Return the (X, Y) coordinate for the center point of the cell that contains the specified text.  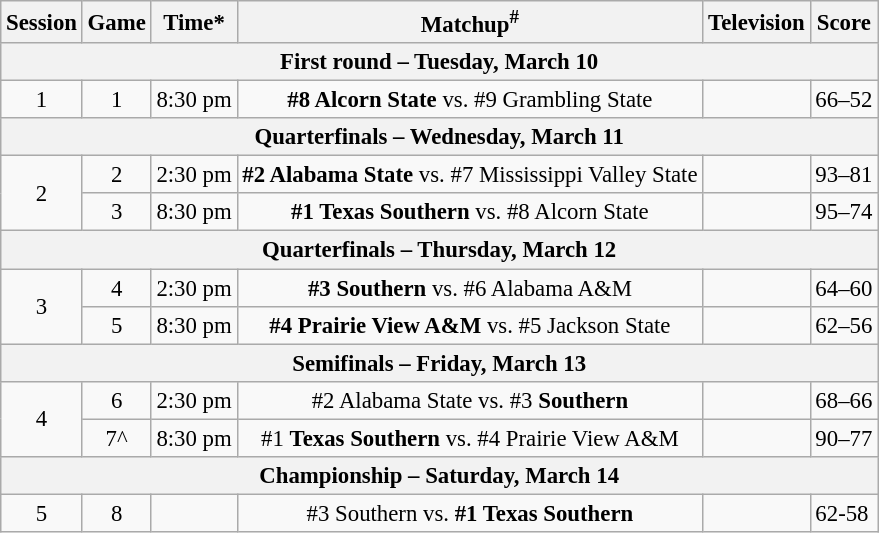
64–60 (844, 288)
6 (116, 400)
Score (844, 22)
62–56 (844, 325)
#3 Southern vs. #6 Alabama A&M (470, 288)
68–66 (844, 400)
#3 Southern vs. #1 Texas Southern (470, 513)
8 (116, 513)
62-58 (844, 513)
90–77 (844, 438)
93–81 (844, 175)
Championship – Saturday, March 14 (440, 476)
Matchup# (470, 22)
#1 Texas Southern vs. #4 Prairie View A&M (470, 438)
Time* (194, 22)
#4 Prairie View A&M vs. #5 Jackson State (470, 325)
Quarterfinals – Wednesday, March 11 (440, 137)
Semifinals – Friday, March 13 (440, 363)
7^ (116, 438)
#2 Alabama State vs. #3 Southern (470, 400)
#2 Alabama State vs. #7 Mississippi Valley State (470, 175)
First round – Tuesday, March 10 (440, 62)
#8 Alcorn State vs. #9 Grambling State (470, 100)
95–74 (844, 213)
#1 Texas Southern vs. #8 Alcorn State (470, 213)
Game (116, 22)
Session (42, 22)
66–52 (844, 100)
Television (756, 22)
Quarterfinals – Thursday, March 12 (440, 250)
